Scan for the cell matching the given text and deliver its [X, Y] coordinate at center. 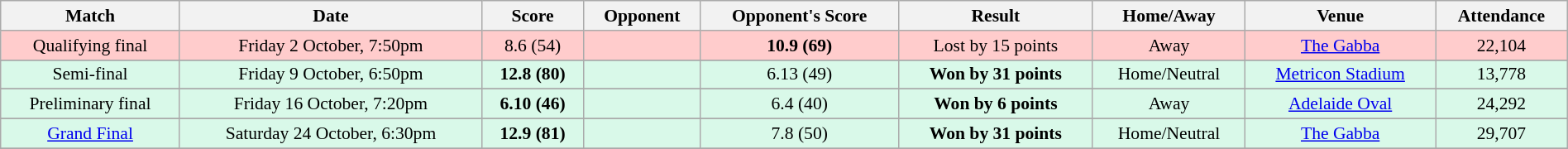
Home/Away [1169, 16]
Attendance [1502, 16]
8.6 (54) [533, 46]
6.13 (49) [799, 74]
Friday 9 October, 6:50pm [331, 74]
12.8 (80) [533, 74]
Friday 2 October, 7:50pm [331, 46]
Friday 16 October, 7:20pm [331, 104]
Qualifying final [91, 46]
7.8 (50) [799, 134]
22,104 [1502, 46]
6.10 (46) [533, 104]
Adelaide Oval [1341, 104]
Result [996, 16]
Match [91, 16]
Saturday 24 October, 6:30pm [331, 134]
6.4 (40) [799, 104]
10.9 (69) [799, 46]
12.9 (81) [533, 134]
Lost by 15 points [996, 46]
Preliminary final [91, 104]
13,778 [1502, 74]
Date [331, 16]
Score [533, 16]
Opponent [642, 16]
Grand Final [91, 134]
Semi-final [91, 74]
Metricon Stadium [1341, 74]
29,707 [1502, 134]
Opponent's Score [799, 16]
Venue [1341, 16]
Won by 6 points [996, 104]
24,292 [1502, 104]
